Return [x, y] of the center of cell containing provided text 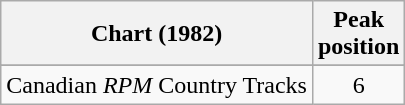
6 [358, 85]
Canadian RPM Country Tracks [157, 85]
Chart (1982) [157, 34]
Peakposition [358, 34]
